Search for the cell housing the specified text and yield its (x, y) center coordinate. 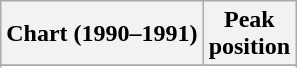
Chart (1990–1991) (102, 34)
Peakposition (249, 34)
